Return [x, y] of the center of cell containing provided text 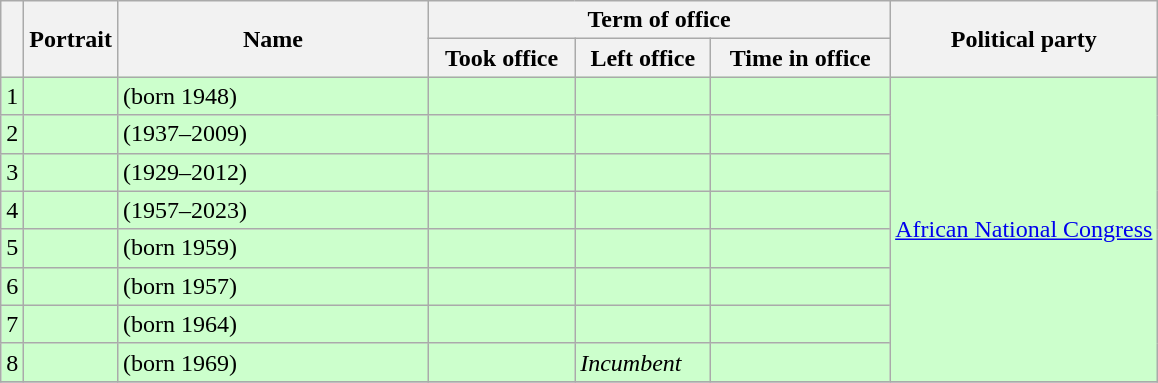
Name [272, 39]
(born 1957) [272, 286]
(born 1964) [272, 324]
Took office [502, 58]
(1929–2012) [272, 172]
4 [12, 210]
Portrait [71, 39]
1 [12, 96]
Incumbent [643, 362]
African National Congress [1024, 229]
2 [12, 134]
Term of office [660, 20]
Time in office [800, 58]
(1937–2009) [272, 134]
(born 1969) [272, 362]
Political party [1024, 39]
Left office [643, 58]
(1957–2023) [272, 210]
5 [12, 248]
8 [12, 362]
6 [12, 286]
3 [12, 172]
(born 1948) [272, 96]
(born 1959) [272, 248]
7 [12, 324]
